For the text-containing cell, return its midpoint in [X, Y] coordinate format. 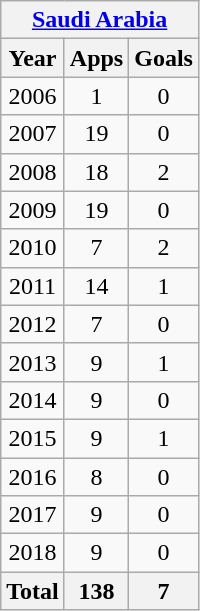
2014 [33, 400]
2013 [33, 362]
Total [33, 591]
2016 [33, 477]
2010 [33, 248]
2012 [33, 324]
2006 [33, 96]
14 [96, 286]
2011 [33, 286]
2007 [33, 134]
2018 [33, 553]
18 [96, 172]
2008 [33, 172]
8 [96, 477]
Year [33, 58]
2015 [33, 438]
2009 [33, 210]
Saudi Arabia [100, 20]
2017 [33, 515]
Apps [96, 58]
Goals [164, 58]
138 [96, 591]
